Locate the cell with the specified text and output its (x, y) center coordinate. 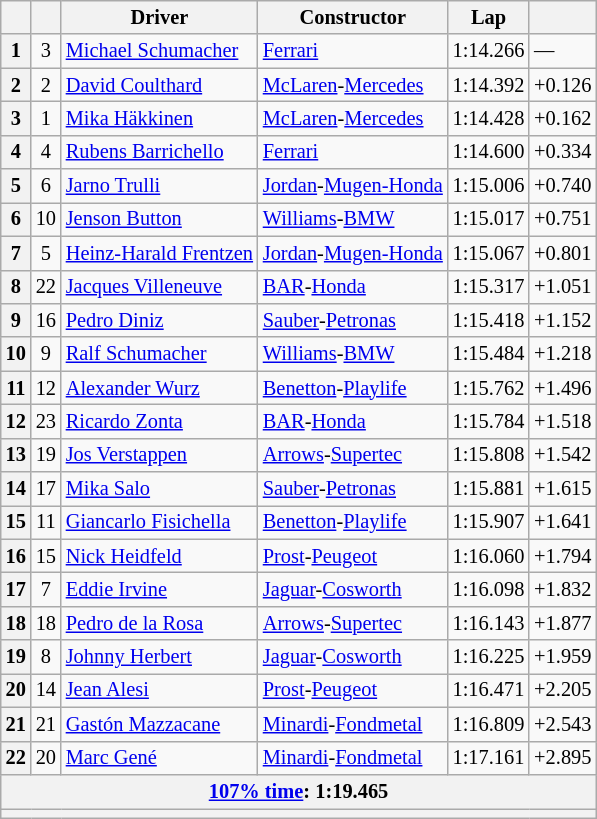
— (562, 51)
+1.959 (562, 657)
+0.334 (562, 152)
+2.205 (562, 690)
1:14.392 (489, 85)
+1.152 (562, 320)
+1.832 (562, 589)
+0.801 (562, 253)
Jacques Villeneuve (160, 287)
Lap (489, 17)
Johnny Herbert (160, 657)
1:15.317 (489, 287)
+0.162 (562, 118)
1:16.809 (489, 724)
23 (46, 421)
Eddie Irvine (160, 589)
+1.051 (562, 287)
Marc Gené (160, 758)
Jarno Trulli (160, 186)
Rubens Barrichello (160, 152)
Alexander Wurz (160, 388)
1:15.808 (489, 455)
+1.641 (562, 522)
+2.895 (562, 758)
+1.496 (562, 388)
1:15.067 (489, 253)
Mika Salo (160, 489)
1:14.600 (489, 152)
+1.877 (562, 623)
+1.518 (562, 421)
13 (16, 455)
Giancarlo Fisichella (160, 522)
1:15.762 (489, 388)
Constructor (353, 17)
1:15.881 (489, 489)
+0.126 (562, 85)
+1.615 (562, 489)
Heinz-Harald Frentzen (160, 253)
1:15.484 (489, 354)
1:17.161 (489, 758)
Ralf Schumacher (160, 354)
David Coulthard (160, 85)
+0.740 (562, 186)
1:16.143 (489, 623)
Jenson Button (160, 219)
Jean Alesi (160, 690)
1:16.098 (489, 589)
Nick Heidfeld (160, 556)
Gastón Mazzacane (160, 724)
Mika Häkkinen (160, 118)
1:16.471 (489, 690)
1:16.225 (489, 657)
+1.218 (562, 354)
Pedro de la Rosa (160, 623)
Ricardo Zonta (160, 421)
1:15.006 (489, 186)
1:15.907 (489, 522)
107% time: 1:19.465 (299, 791)
+1.542 (562, 455)
+2.543 (562, 724)
+1.794 (562, 556)
1:15.017 (489, 219)
1:15.784 (489, 421)
1:14.266 (489, 51)
+0.751 (562, 219)
Driver (160, 17)
Jos Verstappen (160, 455)
1:14.428 (489, 118)
Pedro Diniz (160, 320)
Michael Schumacher (160, 51)
1:15.418 (489, 320)
1:16.060 (489, 556)
